Capture the cell that displays the provided text and extract its [x, y] central coordinate. 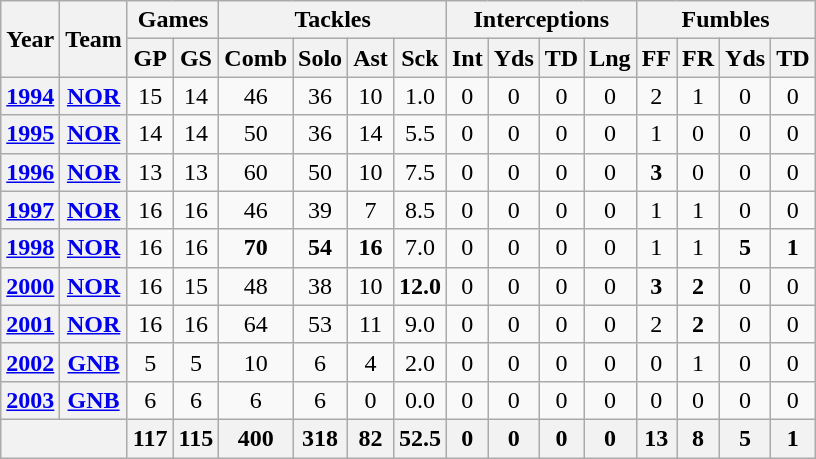
1995 [30, 134]
2000 [30, 286]
Team [94, 39]
Games [173, 20]
Lng [610, 58]
Solo [320, 58]
2002 [30, 362]
Int [467, 58]
Tackles [333, 20]
Ast [371, 58]
52.5 [420, 438]
8.5 [420, 210]
1.0 [420, 96]
7 [371, 210]
39 [320, 210]
Year [30, 39]
2001 [30, 324]
64 [256, 324]
7.5 [420, 172]
82 [371, 438]
53 [320, 324]
7.0 [420, 248]
12.0 [420, 286]
11 [371, 324]
400 [256, 438]
38 [320, 286]
2003 [30, 400]
GP [150, 58]
54 [320, 248]
4 [371, 362]
117 [150, 438]
70 [256, 248]
1997 [30, 210]
115 [196, 438]
Sck [420, 58]
1996 [30, 172]
Fumbles [726, 20]
48 [256, 286]
FR [698, 58]
5.5 [420, 134]
1994 [30, 96]
Interceptions [541, 20]
FF [656, 58]
GS [196, 58]
8 [698, 438]
60 [256, 172]
2.0 [420, 362]
Comb [256, 58]
0.0 [420, 400]
9.0 [420, 324]
1998 [30, 248]
318 [320, 438]
